Detect which cell encompasses the target text, then output its (X, Y) center coordinate. 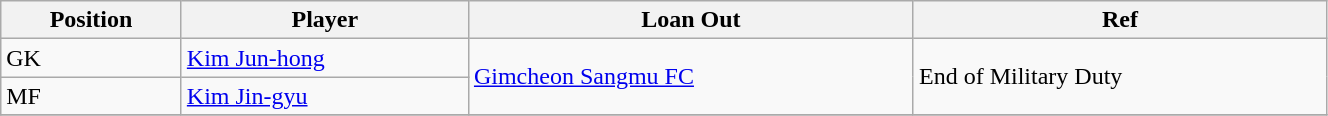
Loan Out (690, 20)
Player (324, 20)
End of Military Duty (1120, 77)
Gimcheon Sangmu FC (690, 77)
Kim Jun-hong (324, 58)
Kim Jin-gyu (324, 96)
MF (92, 96)
GK (92, 58)
Ref (1120, 20)
Position (92, 20)
